Provide the (X, Y) coordinate of the cell's center where the given text is located.  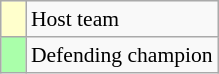
Defending champion (122, 55)
Host team (122, 19)
